Detect which cell encompasses the target text, then output its [x, y] center coordinate. 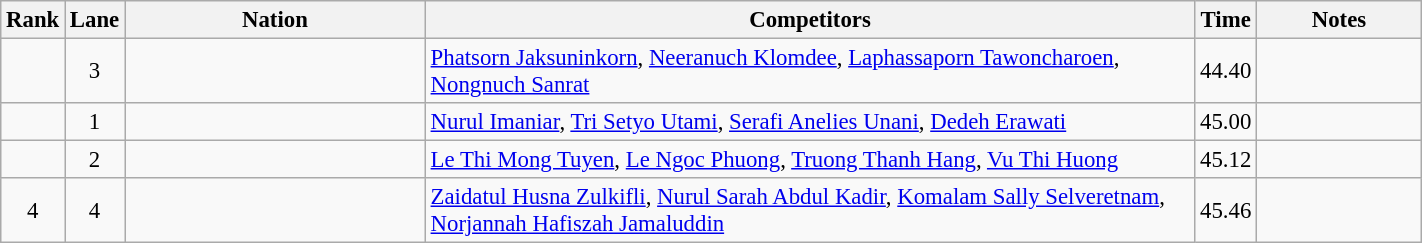
1 [95, 122]
45.00 [1226, 122]
45.12 [1226, 160]
Zaidatul Husna Zulkifli, Nurul Sarah Abdul Kadir, Komalam Sally Selveretnam, Norjannah Hafiszah Jamaluddin [810, 210]
45.46 [1226, 210]
Phatsorn Jaksuninkorn, Neeranuch Klomdee, Laphassaporn Tawoncharoen, Nongnuch Sanrat [810, 72]
Time [1226, 20]
Nation [276, 20]
3 [95, 72]
Notes [1340, 20]
44.40 [1226, 72]
2 [95, 160]
Le Thi Mong Tuyen, Le Ngoc Phuong, Truong Thanh Hang, Vu Thi Huong [810, 160]
Competitors [810, 20]
Lane [95, 20]
Nurul Imaniar, Tri Setyo Utami, Serafi Anelies Unani, Dedeh Erawati [810, 122]
Rank [33, 20]
